Return [x, y] of the center of cell containing provided text 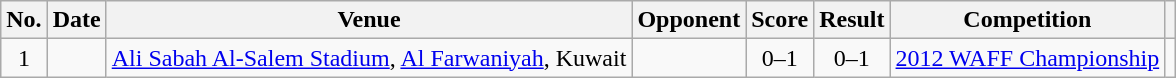
Opponent [689, 20]
Ali Sabah Al-Salem Stadium, Al Farwaniyah, Kuwait [369, 58]
Competition [1028, 20]
Result [852, 20]
2012 WAFF Championship [1028, 58]
Venue [369, 20]
Score [780, 20]
Date [76, 20]
1 [24, 58]
No. [24, 20]
